Provide the (X, Y) coordinate of the cell's center where the given text is located.  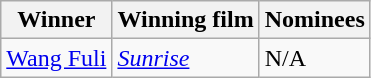
Winner (56, 20)
Nominees (314, 20)
Wang Fuli (56, 58)
Winning film (186, 20)
N/A (314, 58)
Sunrise (186, 58)
